Determine the (x, y) coordinate at the center of the cell enclosing the given text.  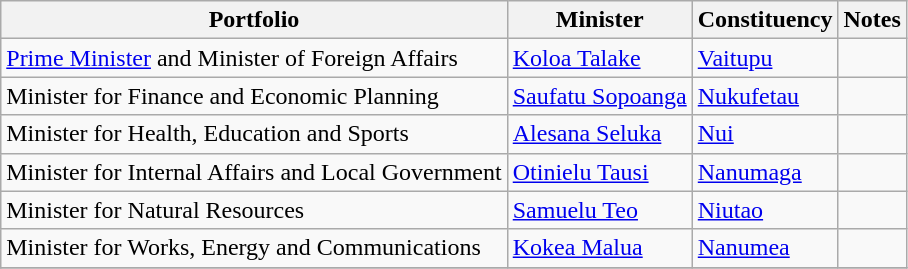
Otinielu Tausi (600, 172)
Minister for Natural Resources (254, 210)
Nanumaga (765, 172)
Kokea Malua (600, 248)
Portfolio (254, 20)
Minister for Works, Energy and Communications (254, 248)
Notes (872, 20)
Prime Minister and Minister of Foreign Affairs (254, 58)
Vaitupu (765, 58)
Minister for Finance and Economic Planning (254, 96)
Constituency (765, 20)
Nukufetau (765, 96)
Minister for Health, Education and Sports (254, 134)
Saufatu Sopoanga (600, 96)
Minister for Internal Affairs and Local Government (254, 172)
Nanumea (765, 248)
Niutao (765, 210)
Samuelu Teo (600, 210)
Minister (600, 20)
Koloa Talake (600, 58)
Alesana Seluka (600, 134)
Nui (765, 134)
